Return [x, y] of the center of cell containing provided text 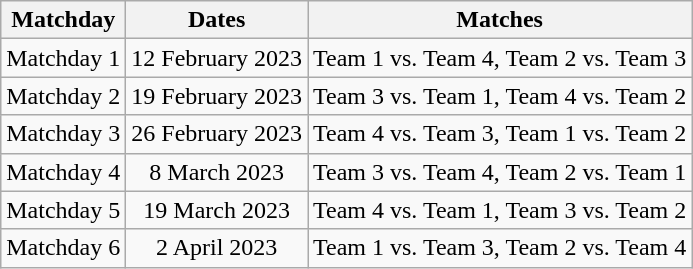
8 March 2023 [217, 172]
Team 4 vs. Team 1, Team 3 vs. Team 2 [500, 210]
Matchday [64, 20]
Dates [217, 20]
26 February 2023 [217, 134]
2 April 2023 [217, 248]
Team 3 vs. Team 4, Team 2 vs. Team 1 [500, 172]
Team 1 vs. Team 4, Team 2 vs. Team 3 [500, 58]
Matchday 4 [64, 172]
Matchday 1 [64, 58]
Matches [500, 20]
Matchday 5 [64, 210]
Team 1 vs. Team 3, Team 2 vs. Team 4 [500, 248]
Matchday 3 [64, 134]
19 March 2023 [217, 210]
Team 4 vs. Team 3, Team 1 vs. Team 2 [500, 134]
Matchday 2 [64, 96]
Matchday 6 [64, 248]
12 February 2023 [217, 58]
Team 3 vs. Team 1, Team 4 vs. Team 2 [500, 96]
19 February 2023 [217, 96]
